Capture the cell that displays the provided text and extract its (X, Y) central coordinate. 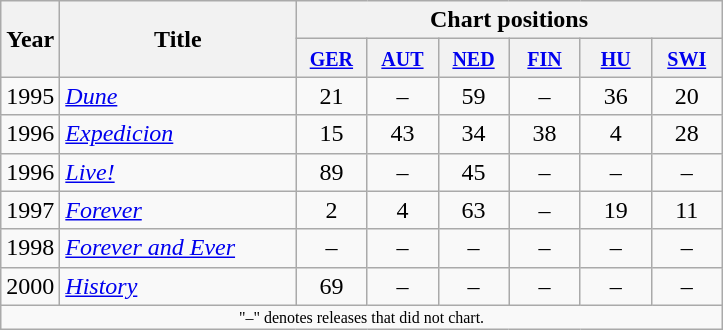
Title (178, 39)
History (178, 286)
28 (686, 134)
36 (616, 96)
20 (686, 96)
NED (474, 58)
1998 (30, 248)
63 (474, 210)
2 (332, 210)
59 (474, 96)
1997 (30, 210)
21 (332, 96)
Chart positions (509, 20)
HU (616, 58)
Dune (178, 96)
34 (474, 134)
89 (332, 172)
2000 (30, 286)
Year (30, 39)
Live! (178, 172)
15 (332, 134)
Expedicion (178, 134)
Forever (178, 210)
"–" denotes releases that did not chart. (362, 317)
45 (474, 172)
FIN (544, 58)
69 (332, 286)
19 (616, 210)
43 (402, 134)
SWI (686, 58)
1995 (30, 96)
11 (686, 210)
Forever and Ever (178, 248)
AUT (402, 58)
38 (544, 134)
GER (332, 58)
